Return the [x, y] coordinate for the center point of the cell that contains the specified text.  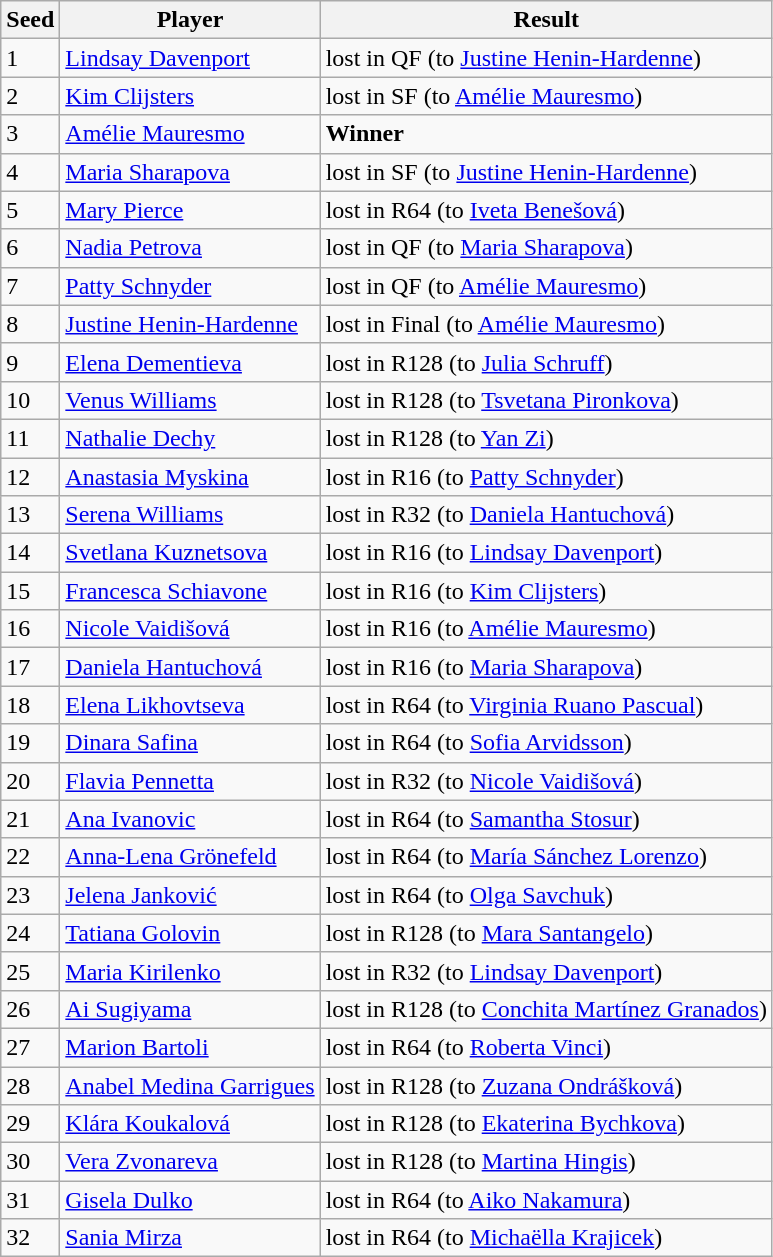
10 [30, 400]
Vera Zvonareva [190, 1162]
Nicole Vaidišová [190, 629]
Nathalie Dechy [190, 438]
5 [30, 210]
Ana Ivanovic [190, 819]
Francesca Schiavone [190, 591]
lost in R128 (to Yan Zi) [546, 438]
28 [30, 1085]
lost in R64 (to Samantha Stosur) [546, 819]
lost in QF (to Maria Sharapova) [546, 248]
20 [30, 781]
lost in R64 (to María Sánchez Lorenzo) [546, 857]
31 [30, 1200]
30 [30, 1162]
lost in SF (to Amélie Mauresmo) [546, 96]
lost in R16 (to Lindsay Davenport) [546, 553]
25 [30, 971]
12 [30, 477]
lost in QF (to Amélie Mauresmo) [546, 286]
lost in R128 (to Tsvetana Pironkova) [546, 400]
lost in SF (to Justine Henin-Hardenne) [546, 172]
Anabel Medina Garrigues [190, 1085]
lost in R16 (to Patty Schnyder) [546, 477]
lost in QF (to Justine Henin-Hardenne) [546, 58]
2 [30, 96]
lost in R64 (to Virginia Ruano Pascual) [546, 705]
Elena Dementieva [190, 362]
6 [30, 248]
32 [30, 1238]
lost in R32 (to Lindsay Davenport) [546, 971]
Anastasia Myskina [190, 477]
9 [30, 362]
Mary Pierce [190, 210]
15 [30, 591]
Justine Henin-Hardenne [190, 324]
Sania Mirza [190, 1238]
16 [30, 629]
Maria Sharapova [190, 172]
lost in R32 (to Daniela Hantuchová) [546, 515]
4 [30, 172]
Venus Williams [190, 400]
Flavia Pennetta [190, 781]
Daniela Hantuchová [190, 667]
lost in R128 (to Ekaterina Bychkova) [546, 1124]
17 [30, 667]
23 [30, 895]
Tatiana Golovin [190, 933]
8 [30, 324]
lost in R32 (to Nicole Vaidišová) [546, 781]
lost in R128 (to Conchita Martínez Granados) [546, 1009]
Svetlana Kuznetsova [190, 553]
24 [30, 933]
3 [30, 134]
Result [546, 20]
Elena Likhovtseva [190, 705]
Klára Koukalová [190, 1124]
lost in R16 (to Kim Clijsters) [546, 591]
lost in R64 (to Michaëlla Krajicek) [546, 1238]
lost in R16 (to Maria Sharapova) [546, 667]
lost in R128 (to Zuzana Ondrášková) [546, 1085]
Kim Clijsters [190, 96]
lost in R64 (to Aiko Nakamura) [546, 1200]
Amélie Mauresmo [190, 134]
Seed [30, 20]
14 [30, 553]
lost in Final (to Amélie Mauresmo) [546, 324]
Serena Williams [190, 515]
Winner [546, 134]
7 [30, 286]
lost in R64 (to Sofia Arvidsson) [546, 743]
11 [30, 438]
lost in R16 (to Amélie Mauresmo) [546, 629]
1 [30, 58]
Gisela Dulko [190, 1200]
Player [190, 20]
Maria Kirilenko [190, 971]
Lindsay Davenport [190, 58]
Nadia Petrova [190, 248]
22 [30, 857]
Jelena Janković [190, 895]
19 [30, 743]
lost in R128 (to Mara Santangelo) [546, 933]
Patty Schnyder [190, 286]
21 [30, 819]
lost in R64 (to Olga Savchuk) [546, 895]
lost in R128 (to Julia Schruff) [546, 362]
29 [30, 1124]
13 [30, 515]
lost in R64 (to Iveta Benešová) [546, 210]
Dinara Safina [190, 743]
Anna-Lena Grönefeld [190, 857]
27 [30, 1047]
Ai Sugiyama [190, 1009]
18 [30, 705]
lost in R64 (to Roberta Vinci) [546, 1047]
26 [30, 1009]
Marion Bartoli [190, 1047]
lost in R128 (to Martina Hingis) [546, 1162]
